Detect which cell encompasses the target text, then output its [X, Y] center coordinate. 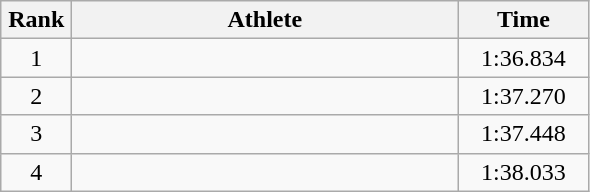
Time [524, 20]
1 [36, 58]
1:37.270 [524, 96]
1:38.033 [524, 172]
4 [36, 172]
Athlete [265, 20]
Rank [36, 20]
1:36.834 [524, 58]
1:37.448 [524, 134]
3 [36, 134]
2 [36, 96]
